Return [x, y] of the center of cell containing provided text 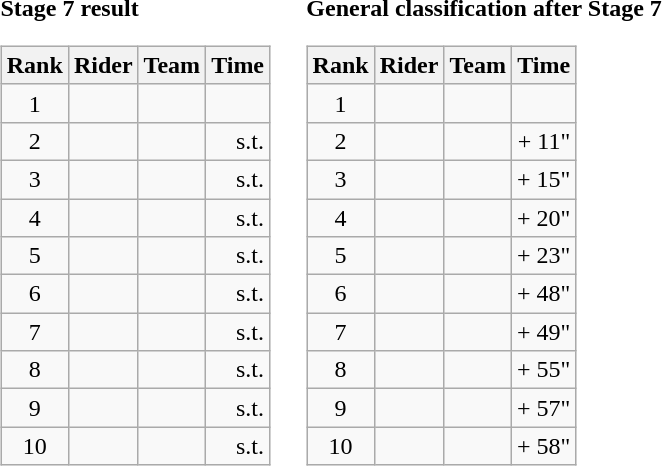
+ 20" [543, 217]
+ 15" [543, 179]
+ 23" [543, 256]
+ 48" [543, 294]
+ 57" [543, 408]
+ 49" [543, 332]
+ 58" [543, 446]
+ 11" [543, 141]
+ 55" [543, 370]
